Locate the cell with the specified text and output its [x, y] center coordinate. 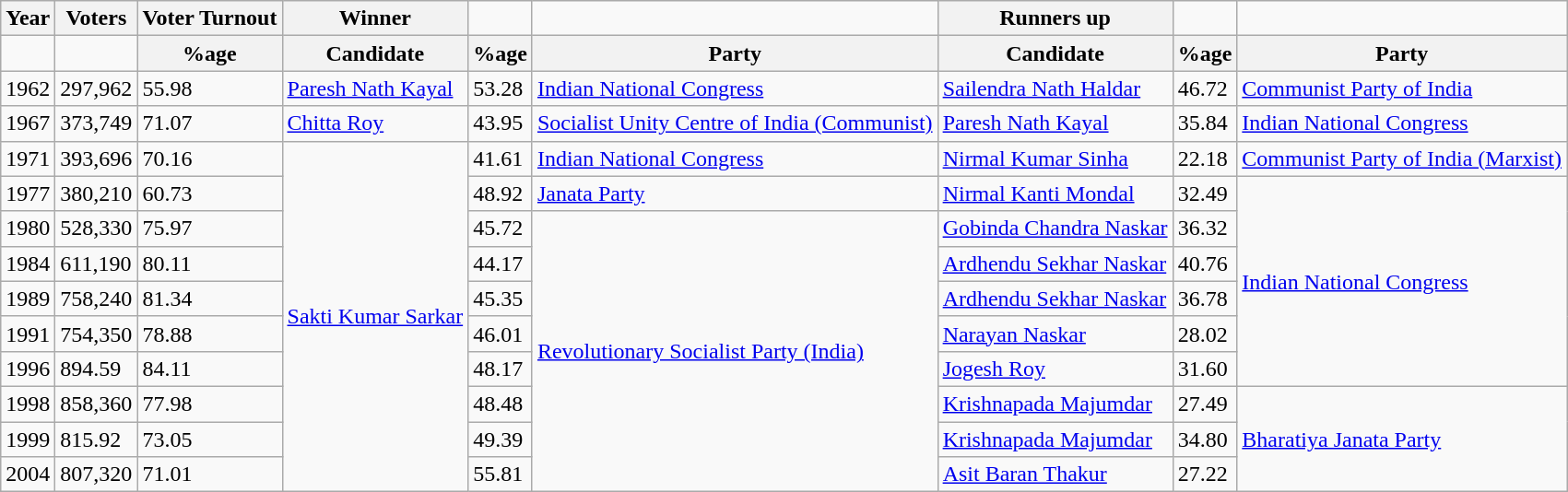
48.92 [501, 193]
71.01 [210, 474]
1962 [28, 88]
754,350 [96, 334]
77.98 [210, 404]
55.81 [501, 474]
Gobinda Chandra Naskar [1055, 228]
Communist Party of India (Marxist) [1402, 158]
48.17 [501, 369]
78.88 [210, 334]
Communist Party of India [1402, 88]
32.49 [1205, 193]
81.34 [210, 299]
Sailendra Nath Haldar [1055, 88]
528,330 [96, 228]
70.16 [210, 158]
34.80 [1205, 439]
Voter Turnout [210, 18]
27.22 [1205, 474]
73.05 [210, 439]
Nirmal Kumar Sinha [1055, 158]
1991 [28, 334]
2004 [28, 474]
1967 [28, 123]
Runners up [1055, 18]
611,190 [96, 264]
45.35 [501, 299]
43.95 [501, 123]
Jogesh Roy [1055, 369]
48.48 [501, 404]
Nirmal Kanti Mondal [1055, 193]
44.17 [501, 264]
Bharatiya Janata Party [1402, 439]
Chitta Roy [375, 123]
80.11 [210, 264]
1980 [28, 228]
894.59 [96, 369]
807,320 [96, 474]
Narayan Naskar [1055, 334]
1996 [28, 369]
41.61 [501, 158]
36.32 [1205, 228]
380,210 [96, 193]
297,962 [96, 88]
46.72 [1205, 88]
46.01 [501, 334]
1999 [28, 439]
31.60 [1205, 369]
Asit Baran Thakur [1055, 474]
Sakti Kumar Sarkar [375, 317]
858,360 [96, 404]
1998 [28, 404]
1971 [28, 158]
49.39 [501, 439]
1977 [28, 193]
71.07 [210, 123]
75.97 [210, 228]
Janata Party [735, 193]
758,240 [96, 299]
27.49 [1205, 404]
36.78 [1205, 299]
40.76 [1205, 264]
Voters [96, 18]
22.18 [1205, 158]
Revolutionary Socialist Party (India) [735, 351]
35.84 [1205, 123]
45.72 [501, 228]
28.02 [1205, 334]
815.92 [96, 439]
55.98 [210, 88]
84.11 [210, 369]
373,749 [96, 123]
1989 [28, 299]
393,696 [96, 158]
Winner [375, 18]
60.73 [210, 193]
Socialist Unity Centre of India (Communist) [735, 123]
Year [28, 18]
53.28 [501, 88]
1984 [28, 264]
